Provide the (X, Y) coordinate of the cell's center where the given text is located.  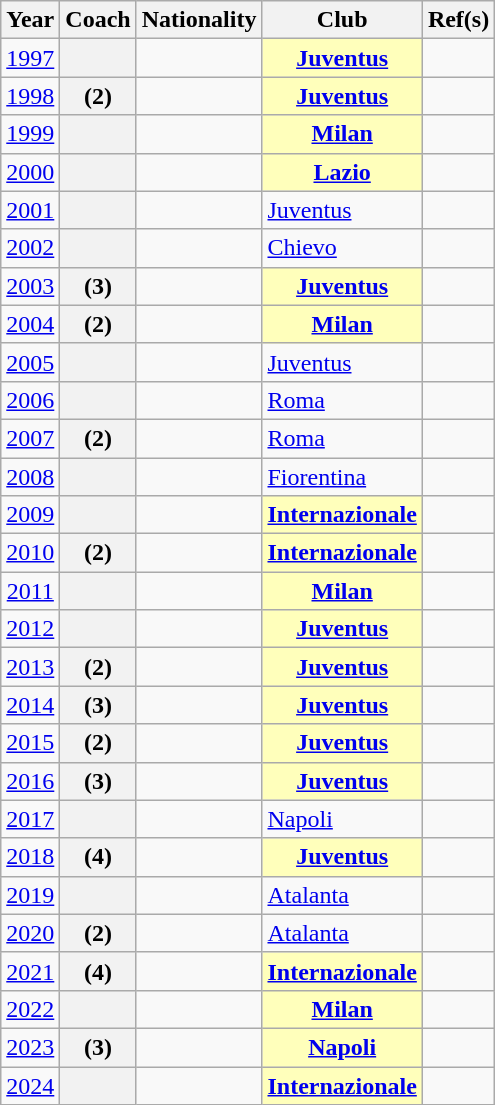
Fiorentina (342, 477)
2015 (30, 743)
2013 (30, 667)
2007 (30, 438)
2009 (30, 515)
2003 (30, 286)
1997 (30, 58)
2019 (30, 895)
2004 (30, 324)
2010 (30, 553)
2023 (30, 1047)
1999 (30, 134)
2016 (30, 781)
Year (30, 20)
2022 (30, 1009)
2024 (30, 1085)
2020 (30, 933)
Club (342, 20)
2005 (30, 362)
Coach (98, 20)
1998 (30, 96)
2014 (30, 705)
2000 (30, 172)
2002 (30, 248)
Nationality (199, 20)
2021 (30, 971)
Chievo (342, 248)
2008 (30, 477)
2017 (30, 819)
2012 (30, 629)
Lazio (342, 172)
2018 (30, 857)
2011 (30, 591)
2001 (30, 210)
2006 (30, 400)
Ref(s) (458, 20)
